Provide the (X, Y) coordinate of the cell's center where the given text is located.  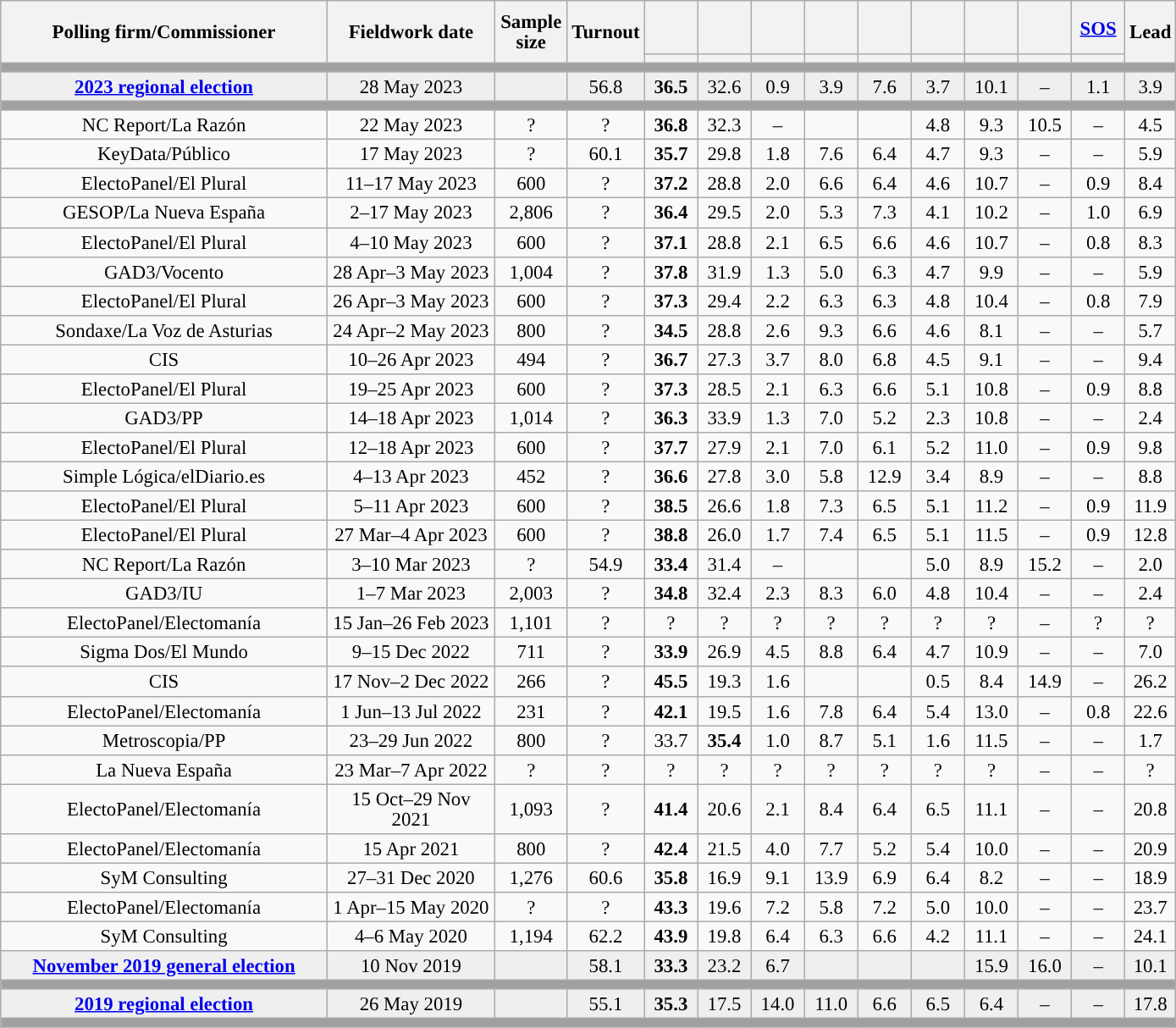
7.9 (1151, 301)
15.9 (991, 965)
2019 regional election (164, 1004)
4.1 (938, 213)
494 (531, 359)
9.8 (1151, 447)
8.1 (991, 330)
SOS (1099, 27)
27 Mar–4 Apr 2023 (411, 535)
16.9 (725, 877)
10–26 Apr 2023 (411, 359)
35.3 (671, 1004)
1.1 (1099, 86)
1,093 (531, 810)
Metroscopia/PP (164, 740)
26 Apr–3 May 2023 (411, 301)
Sample size (531, 32)
15 Oct–29 Nov 2021 (411, 810)
20.8 (1151, 810)
60.6 (606, 877)
19.3 (725, 683)
19.5 (725, 711)
3.0 (777, 476)
36.5 (671, 86)
22 May 2023 (411, 125)
33.3 (671, 965)
2,806 (531, 213)
10.5 (1045, 125)
55.1 (606, 1004)
GESOP/La Nueva España (164, 213)
12.8 (1151, 535)
37.7 (671, 447)
4.0 (777, 848)
10.2 (991, 213)
36.6 (671, 476)
17 Nov–2 Dec 2022 (411, 683)
17.5 (725, 1004)
1,014 (531, 418)
31.9 (725, 271)
8.2 (991, 877)
41.4 (671, 810)
35.7 (671, 154)
22.6 (1151, 711)
36.8 (671, 125)
27.8 (725, 476)
24 Apr–2 May 2023 (411, 330)
31.4 (725, 564)
10 Nov 2019 (411, 965)
35.8 (671, 877)
9.4 (1151, 359)
11.2 (991, 506)
42.4 (671, 848)
11–17 May 2023 (411, 185)
18.9 (1151, 877)
38.8 (671, 535)
3.4 (938, 476)
38.5 (671, 506)
26.2 (1151, 683)
32.6 (725, 86)
8.7 (831, 740)
21.5 (725, 848)
37.2 (671, 185)
11.9 (1151, 506)
9–15 Dec 2022 (411, 652)
4–10 May 2023 (411, 242)
15 Apr 2021 (411, 848)
13.0 (991, 711)
6.1 (884, 447)
8.0 (831, 359)
54.9 (606, 564)
23.7 (1151, 908)
37.1 (671, 242)
14.9 (1045, 683)
26.6 (725, 506)
42.1 (671, 711)
29.8 (725, 154)
32.3 (725, 125)
0.5 (938, 683)
43.9 (671, 937)
23.2 (725, 965)
26.9 (725, 652)
16.0 (1045, 965)
4–13 Apr 2023 (411, 476)
34.5 (671, 330)
1,194 (531, 937)
La Nueva España (164, 769)
Sigma Dos/El Mundo (164, 652)
1–7 Mar 2023 (411, 594)
20.9 (1151, 848)
28.5 (725, 390)
23–29 Jun 2022 (411, 740)
24.1 (1151, 937)
28 May 2023 (411, 86)
1,004 (531, 271)
29.5 (725, 213)
5–11 Apr 2023 (411, 506)
266 (531, 683)
37.8 (671, 271)
23 Mar–7 Apr 2022 (411, 769)
26 May 2019 (411, 1004)
45.5 (671, 683)
6.0 (884, 594)
GAD3/Vocento (164, 271)
711 (531, 652)
Lead (1151, 32)
12.9 (884, 476)
Sondaxe/La Voz de Asturias (164, 330)
58.1 (606, 965)
13.9 (831, 877)
27–31 Dec 2020 (411, 877)
GAD3/IU (164, 594)
2.2 (777, 301)
6.7 (777, 965)
56.8 (606, 86)
17.8 (1151, 1004)
27.3 (725, 359)
5.7 (1151, 330)
KeyData/Público (164, 154)
3–10 Mar 2023 (411, 564)
1 Jun–13 Jul 2022 (411, 711)
Simple Lógica/elDiario.es (164, 476)
14.0 (777, 1004)
9.9 (991, 271)
November 2019 general election (164, 965)
452 (531, 476)
15.2 (1045, 564)
2.6 (777, 330)
GAD3/PP (164, 418)
6.8 (884, 359)
19.6 (725, 908)
32.4 (725, 594)
2–17 May 2023 (411, 213)
36.7 (671, 359)
Polling firm/Commissioner (164, 32)
28 Apr–3 May 2023 (411, 271)
33.4 (671, 564)
20.6 (725, 810)
14–18 Apr 2023 (411, 418)
1 Apr–15 May 2020 (411, 908)
1,101 (531, 623)
7.8 (831, 711)
231 (531, 711)
27.9 (725, 447)
5.3 (831, 213)
33.7 (671, 740)
34.8 (671, 594)
26.0 (725, 535)
Fieldwork date (411, 32)
35.4 (725, 740)
43.3 (671, 908)
36.3 (671, 418)
1,276 (531, 877)
19.8 (725, 937)
Turnout (606, 32)
17 May 2023 (411, 154)
15 Jan–26 Feb 2023 (411, 623)
19–25 Apr 2023 (411, 390)
36.4 (671, 213)
29.4 (725, 301)
2023 regional election (164, 86)
2,003 (531, 594)
4.2 (938, 937)
60.1 (606, 154)
10.9 (991, 652)
62.2 (606, 937)
12–18 Apr 2023 (411, 447)
7.4 (831, 535)
7.7 (831, 848)
4–6 May 2020 (411, 937)
